Search for the cell housing the specified text and yield its [x, y] center coordinate. 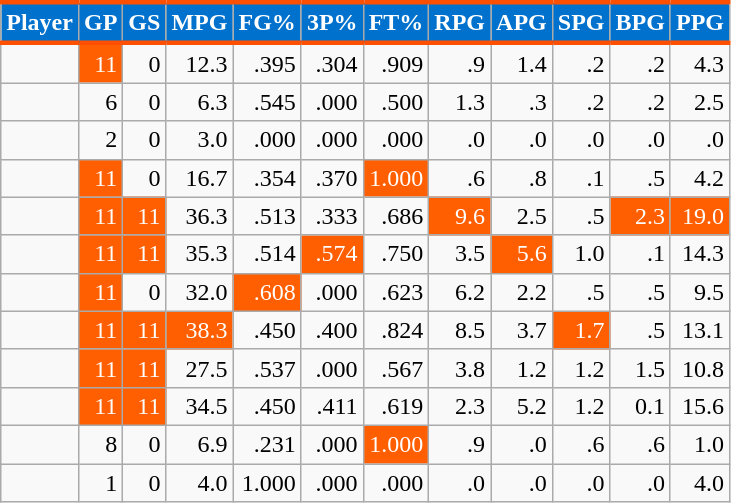
.304 [332, 63]
3.5 [460, 254]
6.2 [460, 292]
13.1 [700, 330]
16.7 [200, 178]
.545 [267, 102]
.411 [332, 406]
2 [100, 140]
1.3 [460, 102]
27.5 [200, 368]
1.7 [581, 330]
SPG [581, 22]
.686 [396, 216]
4.2 [700, 178]
.3 [522, 102]
.909 [396, 63]
.750 [396, 254]
.574 [332, 254]
10.8 [700, 368]
.608 [267, 292]
1.5 [640, 368]
.623 [396, 292]
3.0 [200, 140]
38.3 [200, 330]
0.1 [640, 406]
.370 [332, 178]
FT% [396, 22]
36.3 [200, 216]
.231 [267, 444]
8 [100, 444]
.567 [396, 368]
8.5 [460, 330]
35.3 [200, 254]
.513 [267, 216]
19.0 [700, 216]
GP [100, 22]
.500 [396, 102]
6.3 [200, 102]
32.0 [200, 292]
PPG [700, 22]
GS [144, 22]
12.3 [200, 63]
5.2 [522, 406]
3P% [332, 22]
.333 [332, 216]
1.4 [522, 63]
.824 [396, 330]
BPG [640, 22]
4.3 [700, 63]
.537 [267, 368]
FG% [267, 22]
3.7 [522, 330]
.354 [267, 178]
34.5 [200, 406]
15.6 [700, 406]
3.8 [460, 368]
6 [100, 102]
5.6 [522, 254]
APG [522, 22]
Player [40, 22]
2.2 [522, 292]
.400 [332, 330]
.395 [267, 63]
9.5 [700, 292]
.514 [267, 254]
1 [100, 483]
14.3 [700, 254]
6.9 [200, 444]
MPG [200, 22]
.8 [522, 178]
9.6 [460, 216]
RPG [460, 22]
.619 [396, 406]
